Provide the (X, Y) coordinate of the cell's center where the given text is located.  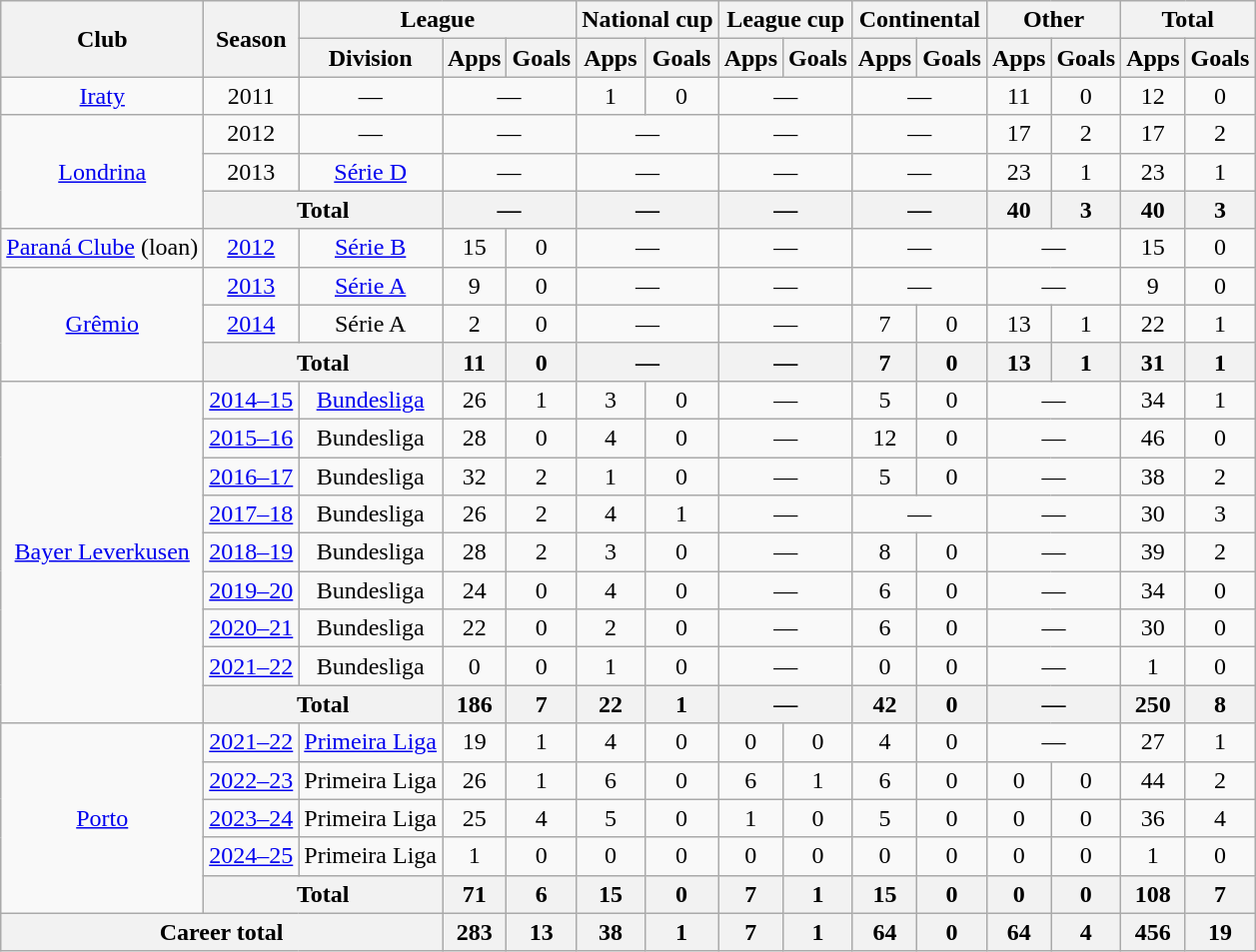
2022–23 (252, 780)
2011 (252, 96)
2014 (252, 324)
32 (474, 476)
National cup (647, 20)
44 (1153, 780)
League cup (785, 20)
2024–25 (252, 856)
24 (474, 590)
Career total (222, 932)
108 (1153, 894)
27 (1153, 742)
46 (1153, 438)
186 (474, 704)
250 (1153, 704)
71 (474, 894)
Série B (371, 248)
2014–15 (252, 400)
Porto (102, 818)
283 (474, 932)
2015–16 (252, 438)
2023–24 (252, 818)
31 (1153, 362)
Club (102, 39)
Other (1053, 20)
Season (252, 39)
2017–18 (252, 514)
2016–17 (252, 476)
Division (371, 58)
456 (1153, 932)
36 (1153, 818)
Grêmio (102, 324)
25 (474, 818)
39 (1153, 552)
Continental (919, 20)
League (438, 20)
Londrina (102, 172)
42 (884, 704)
Paraná Clube (loan) (102, 248)
2019–20 (252, 590)
2020–21 (252, 628)
2018–19 (252, 552)
Série D (371, 172)
Iraty (102, 96)
Bayer Leverkusen (102, 551)
